Locate the cell with the specified text and output its (x, y) center coordinate. 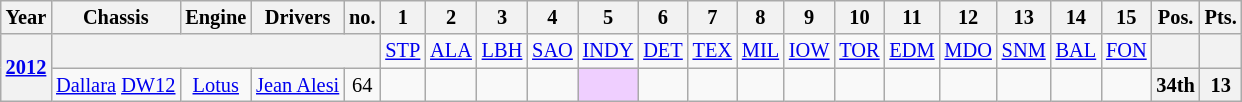
2 (451, 17)
SAO (552, 51)
Pts. (1221, 17)
34th (1176, 85)
Engine (216, 17)
Chassis (116, 17)
INDY (608, 51)
4 (552, 17)
Pos. (1176, 17)
BAL (1076, 51)
Year (26, 17)
64 (362, 85)
LBH (502, 51)
FON (1126, 51)
7 (712, 17)
MDO (968, 51)
MIL (760, 51)
IOW (809, 51)
TOR (859, 51)
STP (402, 51)
9 (809, 17)
11 (912, 17)
12 (968, 17)
Drivers (298, 17)
TEX (712, 51)
Jean Alesi (298, 85)
2012 (26, 68)
14 (1076, 17)
10 (859, 17)
EDM (912, 51)
Dallara DW12 (116, 85)
no. (362, 17)
8 (760, 17)
ALA (451, 51)
DET (662, 51)
SNM (1024, 51)
3 (502, 17)
15 (1126, 17)
Lotus (216, 85)
5 (608, 17)
6 (662, 17)
1 (402, 17)
